Detect which cell encompasses the target text, then output its [X, Y] center coordinate. 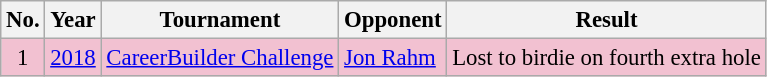
Result [606, 20]
2018 [73, 58]
1 [23, 58]
Jon Rahm [393, 58]
Opponent [393, 20]
Year [73, 20]
Lost to birdie on fourth extra hole [606, 58]
Tournament [220, 20]
CareerBuilder Challenge [220, 58]
No. [23, 20]
